Output the [x, y] coordinate of the center of the cell containing the given text.  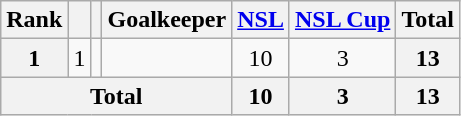
NSL Cup [342, 20]
Goalkeeper [167, 20]
NSL [261, 20]
Rank [34, 20]
